Identify which cell holds the provided text, then report its (X, Y) central coordinate. 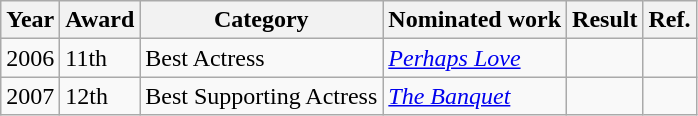
Result (605, 20)
2007 (30, 96)
The Banquet (475, 96)
Year (30, 20)
Award (100, 20)
Ref. (670, 20)
Best Actress (262, 58)
12th (100, 96)
Best Supporting Actress (262, 96)
Perhaps Love (475, 58)
11th (100, 58)
Nominated work (475, 20)
2006 (30, 58)
Category (262, 20)
